Scan for the cell matching the given text and deliver its (X, Y) coordinate at center. 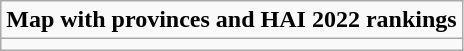
Map with provinces and HAI 2022 rankings (232, 20)
